From the cell containing the given text, extract its center point as [x, y] coordinate. 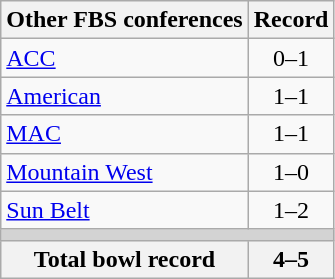
Total bowl record [124, 259]
Sun Belt [124, 210]
0–1 [291, 58]
1–0 [291, 172]
1–2 [291, 210]
MAC [124, 134]
Other FBS conferences [124, 20]
4–5 [291, 259]
Record [291, 20]
American [124, 96]
ACC [124, 58]
Mountain West [124, 172]
